Locate the cell with the specified text and output its [X, Y] center coordinate. 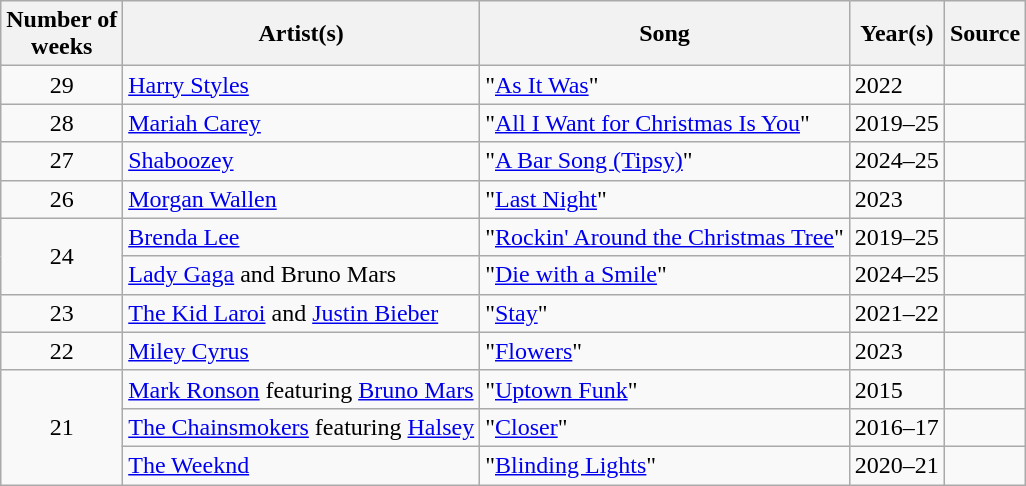
26 [62, 199]
"All I Want for Christmas Is You" [665, 123]
Shaboozey [302, 161]
The Chainsmokers featuring Halsey [302, 427]
Mark Ronson featuring Bruno Mars [302, 389]
27 [62, 161]
The Weeknd [302, 465]
2021–22 [896, 313]
"Stay" [665, 313]
2020–21 [896, 465]
23 [62, 313]
Brenda Lee [302, 237]
Artist(s) [302, 34]
"As It Was" [665, 85]
Source [984, 34]
"Last Night" [665, 199]
Morgan Wallen [302, 199]
Mariah Carey [302, 123]
Year(s) [896, 34]
"Flowers" [665, 351]
"Closer" [665, 427]
22 [62, 351]
28 [62, 123]
Harry Styles [302, 85]
"Uptown Funk" [665, 389]
29 [62, 85]
Lady Gaga and Bruno Mars [302, 275]
2015 [896, 389]
2016–17 [896, 427]
Number of weeks [62, 34]
Song [665, 34]
"Rockin' Around the Christmas Tree" [665, 237]
"Blinding Lights" [665, 465]
2022 [896, 85]
The Kid Laroi and Justin Bieber [302, 313]
21 [62, 427]
24 [62, 256]
"Die with a Smile" [665, 275]
"A Bar Song (Tipsy)" [665, 161]
Miley Cyrus [302, 351]
